From the cell containing the given text, extract its center point as (x, y) coordinate. 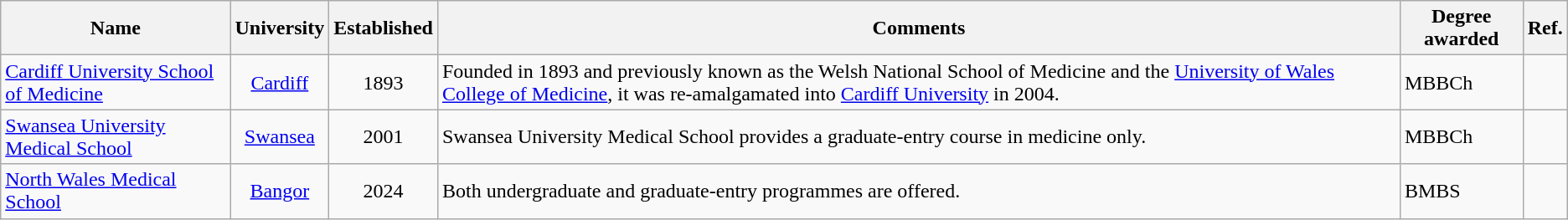
Swansea University Medical School provides a graduate-entry course in medicine only. (918, 137)
Degree awarded (1461, 28)
Both undergraduate and graduate-entry programmes are offered. (918, 191)
2001 (384, 137)
Cardiff (280, 82)
Swansea University Medical School (116, 137)
North Wales Medical School (116, 191)
BMBS (1461, 191)
Ref. (1545, 28)
Bangor (280, 191)
Established (384, 28)
Comments (918, 28)
University (280, 28)
2024 (384, 191)
Swansea (280, 137)
Name (116, 28)
1893 (384, 82)
Cardiff University School of Medicine (116, 82)
